Determine the [x, y] coordinate at the center of the cell enclosing the given text.  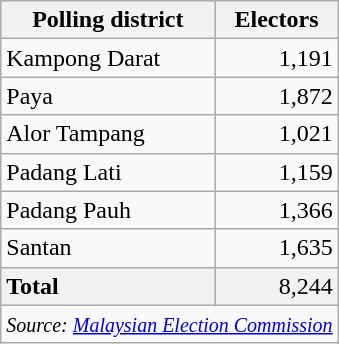
1,872 [276, 96]
Polling district [108, 20]
Electors [276, 20]
8,244 [276, 286]
1,191 [276, 58]
1,021 [276, 134]
Source: Malaysian Election Commission [170, 324]
1,635 [276, 248]
Alor Tampang [108, 134]
Santan [108, 248]
Padang Pauh [108, 210]
1,159 [276, 172]
Padang Lati [108, 172]
Kampong Darat [108, 58]
1,366 [276, 210]
Paya [108, 96]
Total [108, 286]
